Output the [X, Y] coordinate of the center of the cell containing the given text.  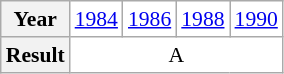
Result [36, 55]
A [176, 55]
1986 [150, 19]
1988 [202, 19]
Year [36, 19]
1984 [96, 19]
1990 [256, 19]
